Output the [X, Y] coordinate of the center of the cell containing the given text.  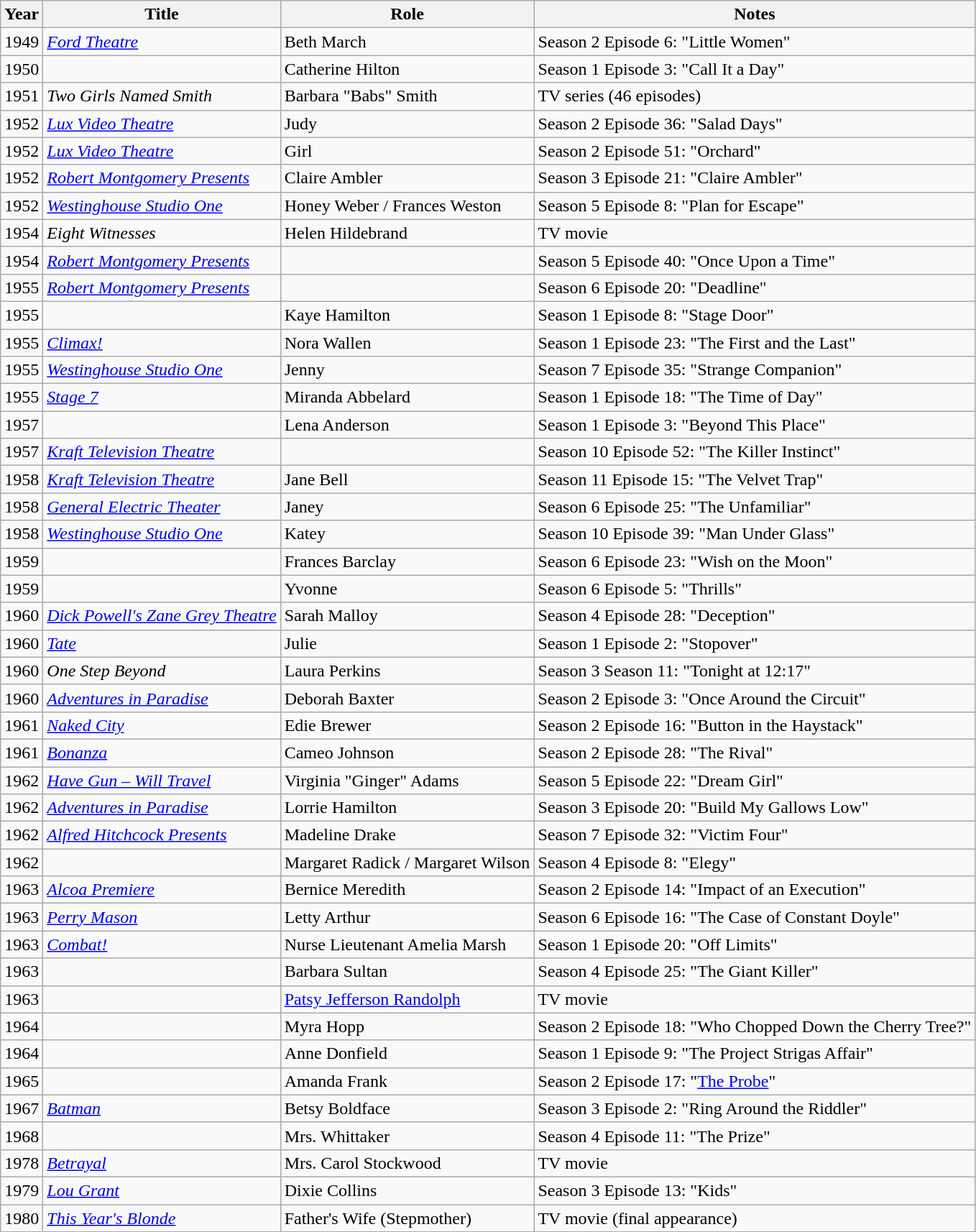
Judy [407, 124]
TV movie (final appearance) [755, 1218]
Have Gun – Will Travel [162, 780]
1965 [22, 1081]
Season 1 Episode 8: "Stage Door" [755, 315]
Bernice Meredith [407, 890]
Anne Donfield [407, 1054]
Honey Weber / Frances Weston [407, 206]
Season 2 Episode 18: "Who Chopped Down the Cherry Tree?" [755, 1026]
Season 1 Episode 3: "Beyond This Place" [755, 425]
Jane Bell [407, 479]
Season 6 Episode 16: "The Case of Constant Doyle" [755, 917]
Nurse Lieutenant Amelia Marsh [407, 944]
Patsy Jefferson Randolph [407, 999]
Julie [407, 643]
Janey [407, 507]
Betsy Boldface [407, 1108]
1949 [22, 42]
Miranda Abbelard [407, 397]
Season 2 Episode 6: "Little Women" [755, 42]
Season 2 Episode 14: "Impact of an Execution" [755, 890]
Notes [755, 14]
Girl [407, 151]
Season 1 Episode 9: "The Project Strigas Affair" [755, 1054]
Season 7 Episode 32: "Victim Four" [755, 835]
Barbara Sultan [407, 972]
Stage 7 [162, 397]
Season 10 Episode 52: "The Killer Instinct" [755, 452]
Virginia "Ginger" Adams [407, 780]
Season 7 Episode 35: "Strange Companion" [755, 370]
1980 [22, 1218]
1978 [22, 1163]
Nora Wallen [407, 343]
Jenny [407, 370]
Season 1 Episode 3: "Call It a Day" [755, 69]
Season 6 Episode 20: "Deadline" [755, 288]
One Step Beyond [162, 671]
Laura Perkins [407, 671]
Yvonne [407, 589]
Climax! [162, 343]
Season 3 Episode 21: "Claire Ambler" [755, 178]
Season 1 Episode 18: "The Time of Day" [755, 397]
Myra Hopp [407, 1026]
1968 [22, 1136]
Frances Barclay [407, 561]
This Year's Blonde [162, 1218]
Lorrie Hamilton [407, 808]
Season 2 Episode 28: "The Rival" [755, 753]
Naked City [162, 725]
Role [407, 14]
Ford Theatre [162, 42]
1979 [22, 1190]
Season 1 Episode 2: "Stopover" [755, 643]
Two Girls Named Smith [162, 96]
Amanda Frank [407, 1081]
Lena Anderson [407, 425]
Season 6 Episode 23: "Wish on the Moon" [755, 561]
Season 5 Episode 40: "Once Upon a Time" [755, 260]
Helen Hildebrand [407, 233]
Season 6 Episode 25: "The Unfamiliar" [755, 507]
Katey [407, 534]
Season 2 Episode 17: "The Probe" [755, 1081]
Eight Witnesses [162, 233]
General Electric Theater [162, 507]
Sarah Malloy [407, 616]
Season 4 Episode 11: "The Prize" [755, 1136]
Season 2 Episode 51: "Orchard" [755, 151]
Season 1 Episode 23: "The First and the Last" [755, 343]
Perry Mason [162, 917]
Beth March [407, 42]
Season 5 Episode 22: "Dream Girl" [755, 780]
Season 3 Episode 2: "Ring Around the Riddler" [755, 1108]
Season 3 Season 11: "Tonight at 12:17" [755, 671]
Combat! [162, 944]
Season 3 Episode 20: "Build My Gallows Low" [755, 808]
Season 3 Episode 13: "Kids" [755, 1190]
Betrayal [162, 1163]
Season 2 Episode 3: "Once Around the Circuit" [755, 698]
Mrs. Carol Stockwood [407, 1163]
Father's Wife (Stepmother) [407, 1218]
TV series (46 episodes) [755, 96]
Cameo Johnson [407, 753]
Season 11 Episode 15: "The Velvet Trap" [755, 479]
Edie Brewer [407, 725]
Dixie Collins [407, 1190]
Year [22, 14]
Letty Arthur [407, 917]
Batman [162, 1108]
Alfred Hitchcock Presents [162, 835]
Claire Ambler [407, 178]
1950 [22, 69]
Tate [162, 643]
1967 [22, 1108]
Season 4 Episode 28: "Deception" [755, 616]
Lou Grant [162, 1190]
Season 2 Episode 36: "Salad Days" [755, 124]
Season 4 Episode 8: "Elegy" [755, 863]
Season 6 Episode 5: "Thrills" [755, 589]
Kaye Hamilton [407, 315]
Deborah Baxter [407, 698]
Season 4 Episode 25: "The Giant Killer" [755, 972]
Barbara "Babs" Smith [407, 96]
Madeline Drake [407, 835]
Title [162, 14]
Margaret Radick / Margaret Wilson [407, 863]
Dick Powell's Zane Grey Theatre [162, 616]
Bonanza [162, 753]
Season 5 Episode 8: "Plan for Escape" [755, 206]
Catherine Hilton [407, 69]
Alcoa Premiere [162, 890]
Season 1 Episode 20: "Off Limits" [755, 944]
Season 10 Episode 39: "Man Under Glass" [755, 534]
1951 [22, 96]
Mrs. Whittaker [407, 1136]
Season 2 Episode 16: "Button in the Haystack" [755, 725]
